Search for the cell housing the specified text and yield its [X, Y] center coordinate. 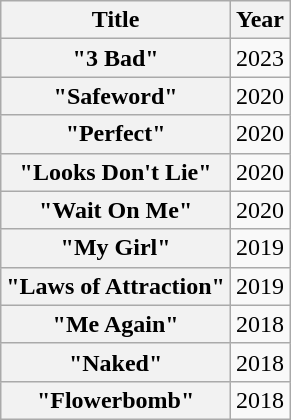
"3 Bad" [116, 58]
"Naked" [116, 362]
"Wait On Me" [116, 210]
Title [116, 20]
"Perfect" [116, 134]
"My Girl" [116, 248]
Year [260, 20]
"Flowerbomb" [116, 400]
2023 [260, 58]
"Looks Don't Lie" [116, 172]
"Safeword" [116, 96]
"Laws of Attraction" [116, 286]
"Me Again" [116, 324]
